Provide the [x, y] coordinate of the cell's center where the given text is located.  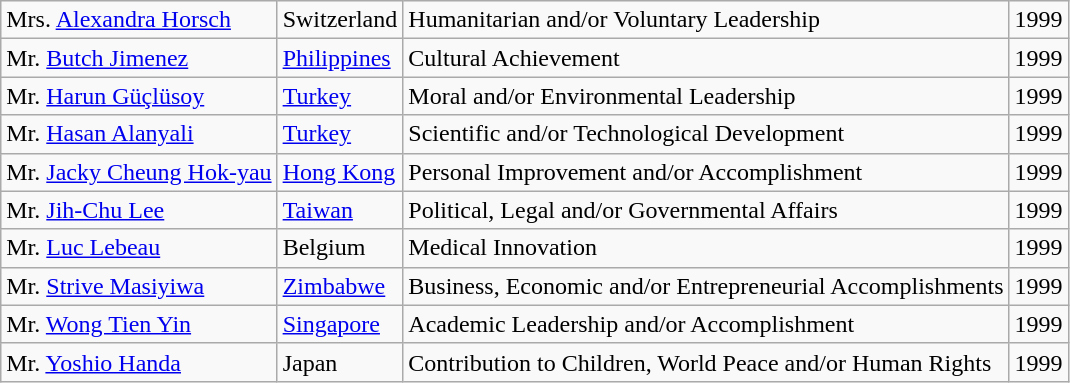
Mr. Jih-Chu Lee [139, 210]
Mr. Harun Güçlüsoy [139, 96]
Medical Innovation [706, 248]
Contribution to Children, World Peace and/or Human Rights [706, 362]
Cultural Achievement [706, 58]
Scientific and/or Technological Development [706, 134]
Moral and/or Environmental Leadership [706, 96]
Academic Leadership and/or Accomplishment [706, 324]
Mr. Strive Masiyiwa [139, 286]
Mr. Wong Tien Yin [139, 324]
Hong Kong [340, 172]
Belgium [340, 248]
Japan [340, 362]
Mrs. Alexandra Horsch [139, 20]
Political, Legal and/or Governmental Affairs [706, 210]
Mr. Luc Lebeau [139, 248]
Philippines [340, 58]
Mr. Hasan Alanyali [139, 134]
Mr. Butch Jimenez [139, 58]
Zimbabwe [340, 286]
Taiwan [340, 210]
Singapore [340, 324]
Mr. Jacky Cheung Hok-yau [139, 172]
Humanitarian and/or Voluntary Leadership [706, 20]
Switzerland [340, 20]
Business, Economic and/or Entrepreneurial Accomplishments [706, 286]
Personal Improvement and/or Accomplishment [706, 172]
Mr. Yoshio Handa [139, 362]
